Find where the given text appears and provide that cell's center as [x, y] coordinate. 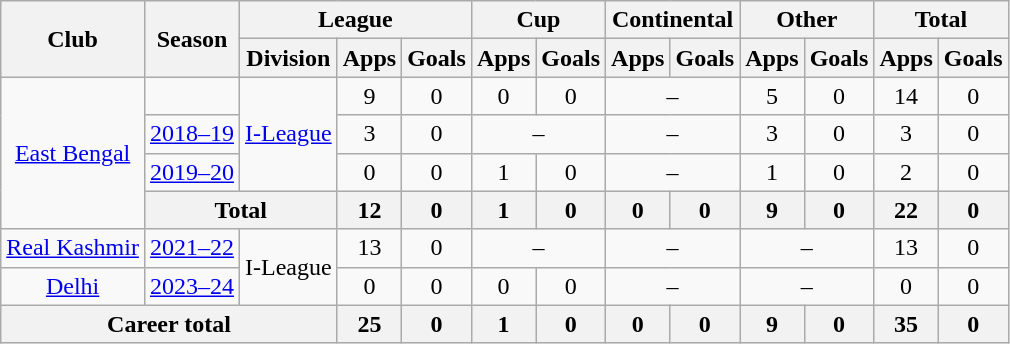
5 [772, 96]
35 [906, 324]
2021–22 [192, 248]
12 [369, 210]
Season [192, 39]
Continental [673, 20]
14 [906, 96]
League [356, 20]
East Bengal [73, 153]
2 [906, 172]
22 [906, 210]
2019–20 [192, 172]
Career total [169, 324]
Delhi [73, 286]
Club [73, 39]
Other [807, 20]
2023–24 [192, 286]
Cup [538, 20]
2018–19 [192, 134]
25 [369, 324]
Real Kashmir [73, 248]
Division [289, 58]
